Extract the [X, Y] coordinate from the center of the cell holding the provided text.  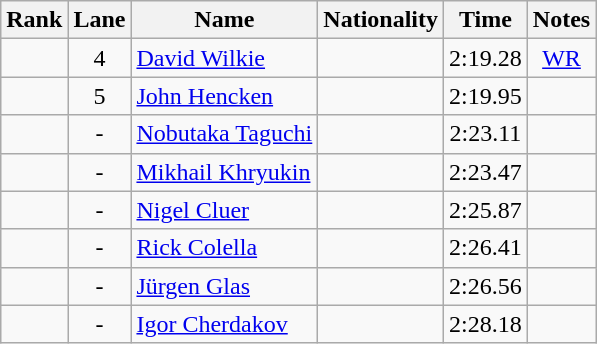
5 [100, 96]
4 [100, 58]
Lane [100, 20]
Nigel Cluer [224, 210]
Jürgen Glas [224, 286]
2:25.87 [486, 210]
2:19.95 [486, 96]
John Hencken [224, 96]
Notes [561, 20]
Time [486, 20]
2:26.41 [486, 248]
Nationality [381, 20]
2:28.18 [486, 324]
2:23.47 [486, 172]
WR [561, 58]
2:26.56 [486, 286]
Rick Colella [224, 248]
Name [224, 20]
Nobutaka Taguchi [224, 134]
2:19.28 [486, 58]
Mikhail Khryukin [224, 172]
Rank [34, 20]
Igor Cherdakov [224, 324]
2:23.11 [486, 134]
David Wilkie [224, 58]
